Return (X, Y) of the center of cell containing provided text 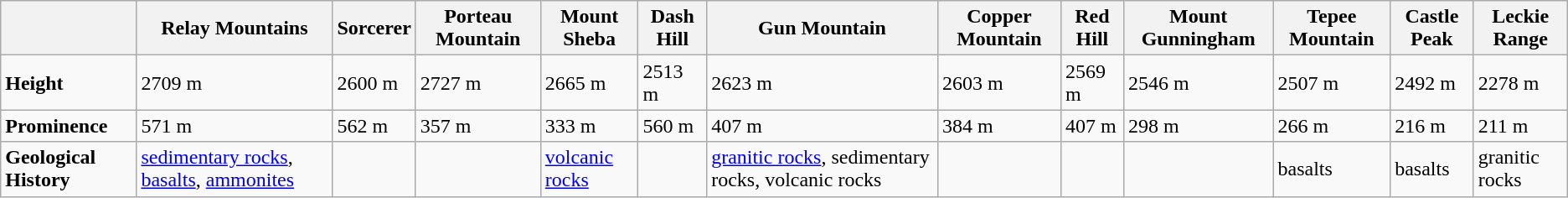
384 m (998, 126)
2569 m (1092, 82)
Copper Mountain (998, 29)
2492 m (1432, 82)
266 m (1332, 126)
Gun Mountain (823, 29)
Relay Mountains (235, 29)
2709 m (235, 82)
granitic rocks, sedimentary rocks, volcanic rocks (823, 169)
562 m (374, 126)
Dash Hill (673, 29)
volcanic rocks (590, 169)
Mount Gunningham (1198, 29)
357 m (477, 126)
Geological History (69, 169)
Castle Peak (1432, 29)
216 m (1432, 126)
298 m (1198, 126)
2513 m (673, 82)
2278 m (1520, 82)
2507 m (1332, 82)
granitic rocks (1520, 169)
Red Hill (1092, 29)
211 m (1520, 126)
Height (69, 82)
Leckie Range (1520, 29)
560 m (673, 126)
2603 m (998, 82)
2623 m (823, 82)
333 m (590, 126)
Prominence (69, 126)
571 m (235, 126)
2727 m (477, 82)
sedimentary rocks, basalts, ammonites (235, 169)
Tepee Mountain (1332, 29)
Sorcerer (374, 29)
2546 m (1198, 82)
2665 m (590, 82)
Mount Sheba (590, 29)
2600 m (374, 82)
Porteau Mountain (477, 29)
